Identify which cell holds the provided text, then report its (x, y) central coordinate. 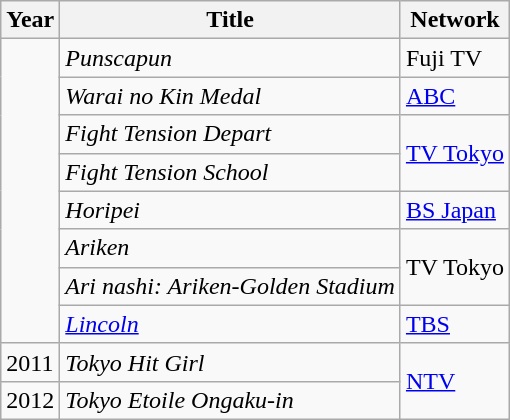
2011 (30, 362)
2012 (30, 400)
Punscapun (230, 58)
Ariken (230, 248)
Ari nashi: Ariken-Golden Stadium (230, 286)
Fight Tension Depart (230, 134)
ABC (454, 96)
Warai no Kin Medal (230, 96)
Fuji TV (454, 58)
Horipei (230, 210)
TBS (454, 324)
NTV (454, 381)
Network (454, 20)
Tokyo Hit Girl (230, 362)
Year (30, 20)
Fight Tension School (230, 172)
Title (230, 20)
Tokyo Etoile Ongaku-in (230, 400)
Lincoln (230, 324)
BS Japan (454, 210)
